From the cell containing the given text, extract its center point as (x, y) coordinate. 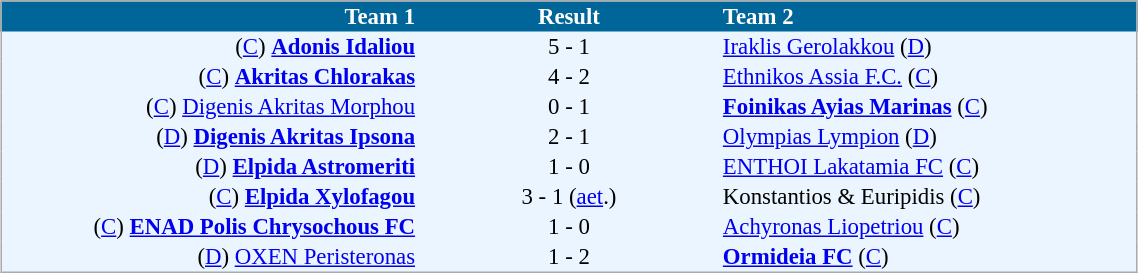
Konstantios & Euripidis (C) (929, 197)
(C) Digenis Akritas Morphou (209, 107)
Team 1 (209, 16)
2 - 1 (570, 137)
(C) Adonis Idaliou (209, 47)
Achyronas Liopetriou (C) (929, 227)
(D) Elpida Astromeriti (209, 167)
ENTHOI Lakatamia FC (C) (929, 167)
(D) OXEN Peristeronas (209, 257)
Olympias Lympion (D) (929, 137)
5 - 1 (570, 47)
Iraklis Gerolakkou (D) (929, 47)
(C) Elpida Xylofagou (209, 197)
(D) Digenis Akritas Ipsona (209, 137)
(C) ENAD Polis Chrysochous FC (209, 227)
Foinikas Ayias Marinas (C) (929, 107)
(C) Akritas Chlorakas (209, 77)
4 - 2 (570, 77)
Team 2 (929, 16)
Ethnikos Assia F.C. (C) (929, 77)
0 - 1 (570, 107)
Result (570, 16)
Ormideia FC (C) (929, 257)
3 - 1 (aet.) (570, 197)
1 - 2 (570, 257)
